Locate the cell with the specified text and output its [X, Y] center coordinate. 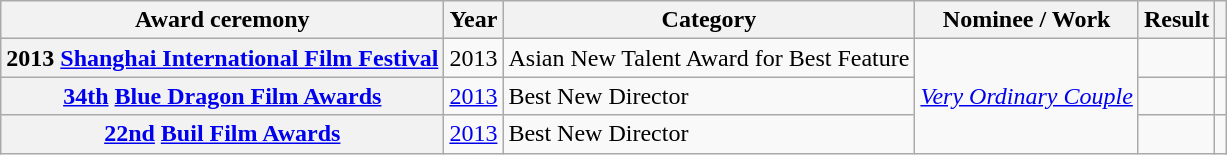
Nominee / Work [1026, 20]
Result [1176, 20]
Asian New Talent Award for Best Feature [709, 58]
34th Blue Dragon Film Awards [222, 96]
Award ceremony [222, 20]
Category [709, 20]
Year [474, 20]
2013 Shanghai International Film Festival [222, 58]
Very Ordinary Couple [1026, 96]
22nd Buil Film Awards [222, 134]
